Return [X, Y] of the center of cell containing provided text 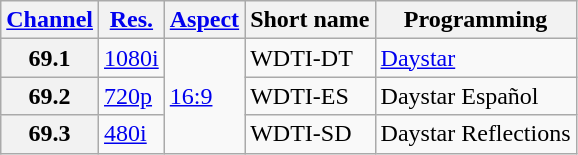
WDTI-ES [310, 96]
WDTI-DT [310, 58]
69.2 [50, 96]
Daystar [476, 58]
69.3 [50, 134]
1080i [132, 58]
69.1 [50, 58]
Res. [132, 20]
Daystar Reflections [476, 134]
WDTI-SD [310, 134]
Short name [310, 20]
16:9 [204, 96]
Aspect [204, 20]
480i [132, 134]
720p [132, 96]
Programming [476, 20]
Channel [50, 20]
Daystar Español [476, 96]
